Extract the (x, y) coordinate from the center of the cell holding the provided text.  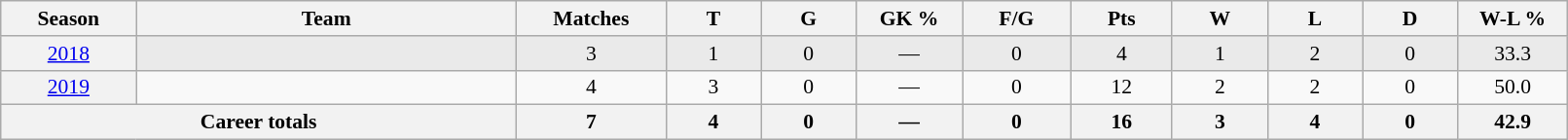
33.3 (1513, 53)
Season (68, 18)
L (1315, 18)
W-L % (1513, 18)
Team (327, 18)
42.9 (1513, 122)
12 (1121, 87)
2019 (68, 87)
Pts (1121, 18)
7 (592, 122)
D (1410, 18)
Career totals (259, 122)
Matches (592, 18)
T (713, 18)
W (1220, 18)
F/G (1017, 18)
G (809, 18)
16 (1121, 122)
GK % (909, 18)
2018 (68, 53)
50.0 (1513, 87)
